From the cell containing the given text, extract its center point as (X, Y) coordinate. 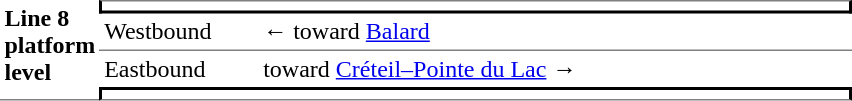
Eastbound (180, 69)
Westbound (180, 33)
Line 8 platform level (50, 50)
